Provide the (X, Y) coordinate of the cell's center where the given text is located.  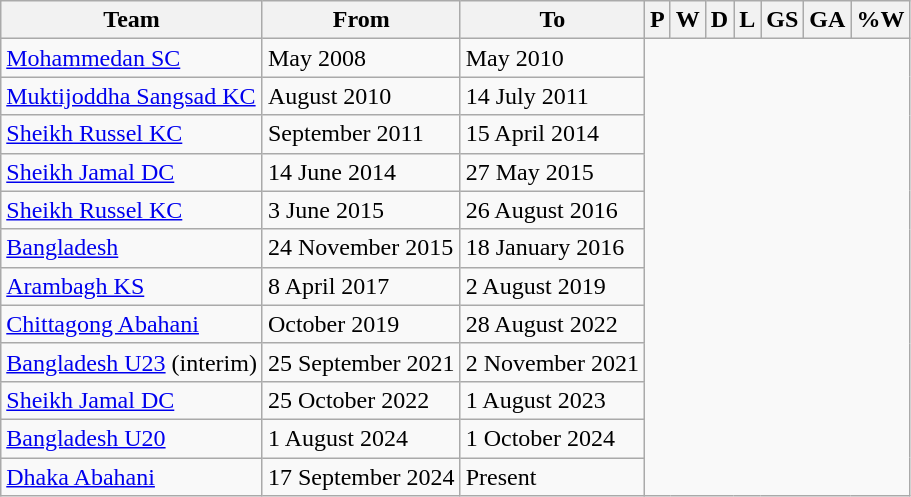
15 April 2014 (552, 134)
Bangladesh (132, 248)
17 September 2024 (361, 477)
Chittagong Abahani (132, 324)
3 June 2015 (361, 210)
27 May 2015 (552, 172)
28 August 2022 (552, 324)
September 2011 (361, 134)
18 January 2016 (552, 248)
Arambagh KS (132, 286)
%W (880, 20)
26 August 2016 (552, 210)
25 September 2021 (361, 362)
1 August 2023 (552, 400)
GA (828, 20)
Mohammedan SC (132, 58)
14 July 2011 (552, 96)
1 October 2024 (552, 438)
Team (132, 20)
2 August 2019 (552, 286)
August 2010 (361, 96)
D (719, 20)
Dhaka Abahani (132, 477)
1 August 2024 (361, 438)
25 October 2022 (361, 400)
24 November 2015 (361, 248)
Present (552, 477)
W (688, 20)
Muktijoddha Sangsad KC (132, 96)
May 2010 (552, 58)
2 November 2021 (552, 362)
Bangladesh U20 (132, 438)
October 2019 (361, 324)
P (657, 20)
8 April 2017 (361, 286)
14 June 2014 (361, 172)
GS (782, 20)
From (361, 20)
Bangladesh U23 (interim) (132, 362)
May 2008 (361, 58)
L (748, 20)
To (552, 20)
